Capture the cell that displays the provided text and extract its [X, Y] central coordinate. 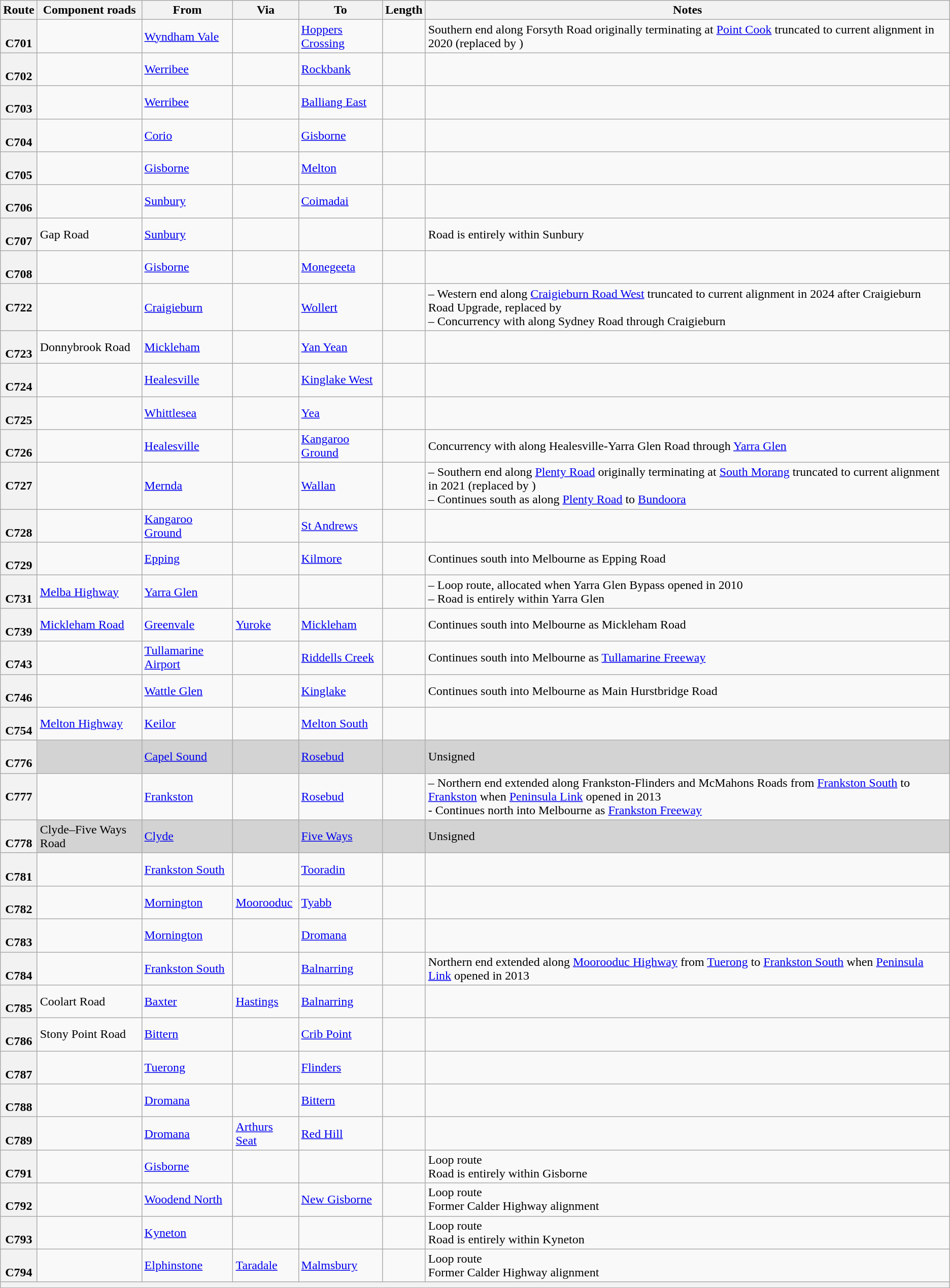
C794 [19, 1265]
Woodend North [187, 1199]
Mernda [187, 486]
Corio [187, 135]
C739 [19, 625]
Capel Sound [187, 757]
Melton [341, 168]
Wollert [341, 307]
Melba Highway [89, 591]
Continues south into Melbourne as Tullamarine Freeway [687, 657]
Kinglake West [341, 379]
Yan Yean [341, 347]
Kinglake [341, 691]
C724 [19, 379]
Baxter [187, 1001]
Tyabb [341, 902]
C778 [19, 836]
Coimadai [341, 201]
C784 [19, 968]
C787 [19, 1067]
Yarra Glen [187, 591]
Coolart Road [89, 1001]
C728 [19, 526]
C746 [19, 691]
Component roads [89, 10]
C722 [19, 307]
Flinders [341, 1067]
Stony Point Road [89, 1035]
C791 [19, 1167]
Epping [187, 559]
C708 [19, 267]
C701 [19, 37]
C754 [19, 723]
Tuerong [187, 1067]
Riddells Creek [341, 657]
C707 [19, 234]
To [341, 10]
C725 [19, 413]
C793 [19, 1233]
Greenvale [187, 625]
Whittlesea [187, 413]
Road is entirely within Sunbury [687, 234]
Kyneton [187, 1233]
C786 [19, 1035]
Frankston [187, 796]
C782 [19, 902]
New Gisborne [341, 1199]
C703 [19, 102]
Concurrency with along Healesville-Yarra Glen Road through Yarra Glen [687, 446]
Clyde [187, 836]
Notes [687, 10]
C781 [19, 869]
Crib Point [341, 1035]
C723 [19, 347]
Kilmore [341, 559]
Yuroke [266, 625]
Melton Highway [89, 723]
Tooradin [341, 869]
C706 [19, 201]
C729 [19, 559]
Northern end extended along Moorooduc Highway from Tuerong to Frankston South when Peninsula Link opened in 2013 [687, 968]
Taradale [266, 1265]
Melton South [341, 723]
C792 [19, 1199]
Craigieburn [187, 307]
St Andrews [341, 526]
Loop routeRoad is entirely within Kyneton [687, 1233]
Wattle Glen [187, 691]
C777 [19, 796]
Tullamarine Airport [187, 657]
Wyndham Vale [187, 37]
Donnybrook Road [89, 347]
C726 [19, 446]
Monegeeta [341, 267]
Gap Road [89, 234]
Mickleham Road [89, 625]
C702 [19, 69]
Continues south into Melbourne as Main Hurstbridge Road [687, 691]
C705 [19, 168]
Yea [341, 413]
Keilor [187, 723]
– Loop route, allocated when Yarra Glen Bypass opened in 2010– Road is entirely within Yarra Glen [687, 591]
Red Hill [341, 1133]
C785 [19, 1001]
Malmsbury [341, 1265]
Continues south into Melbourne as Epping Road [687, 559]
C731 [19, 591]
C788 [19, 1101]
C743 [19, 657]
Hoppers Crossing [341, 37]
Moorooduc [266, 902]
C776 [19, 757]
Continues south into Melbourne as Mickleham Road [687, 625]
From [187, 10]
Southern end along Forsyth Road originally terminating at Point Cook truncated to current alignment in 2020 (replaced by ) [687, 37]
Hastings [266, 1001]
Length [404, 10]
Arthurs Seat [266, 1133]
Clyde–Five Ways Road [89, 836]
Route [19, 10]
Rockbank [341, 69]
Loop routeRoad is entirely within Gisborne [687, 1167]
C704 [19, 135]
Five Ways [341, 836]
C727 [19, 486]
C789 [19, 1133]
Via [266, 10]
Balliang East [341, 102]
Wallan [341, 486]
Elphinstone [187, 1265]
C783 [19, 935]
